Scan for the cell matching the given text and deliver its [x, y] coordinate at center. 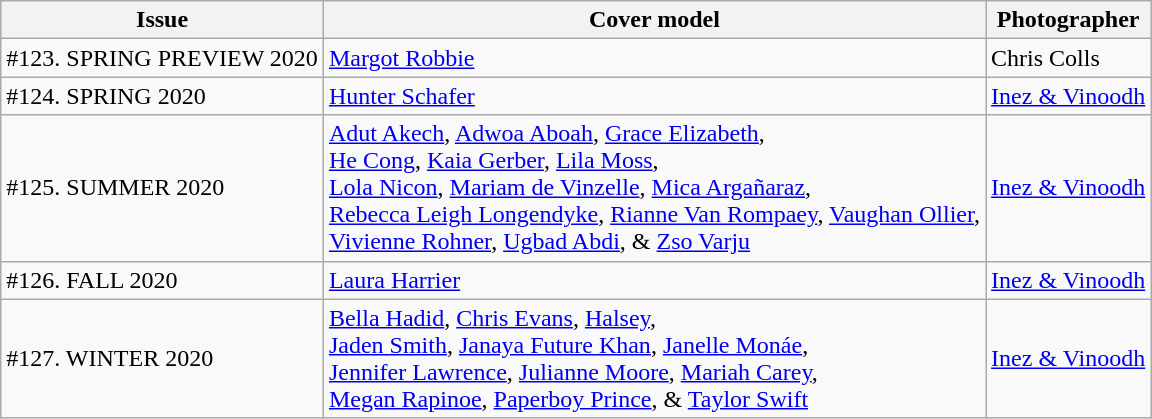
Chris Colls [1068, 58]
Hunter Schafer [654, 96]
#123. SPRING PREVIEW 2020 [162, 58]
Issue [162, 20]
Photographer [1068, 20]
#126. FALL 2020 [162, 280]
#124. SPRING 2020 [162, 96]
Laura Harrier [654, 280]
Cover model [654, 20]
#127. WINTER 2020 [162, 358]
Margot Robbie [654, 58]
#125. SUMMER 2020 [162, 188]
